Locate the cell with the specified text and output its (X, Y) center coordinate. 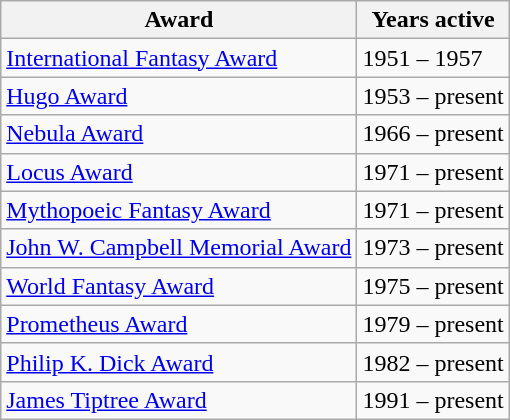
1951 – 1957 (433, 58)
1991 – present (433, 400)
Locus Award (179, 172)
World Fantasy Award (179, 286)
1966 – present (433, 134)
1982 – present (433, 362)
International Fantasy Award (179, 58)
Prometheus Award (179, 324)
John W. Campbell Memorial Award (179, 248)
Award (179, 20)
Philip K. Dick Award (179, 362)
Nebula Award (179, 134)
James Tiptree Award (179, 400)
1953 – present (433, 96)
Hugo Award (179, 96)
1979 – present (433, 324)
1973 – present (433, 248)
1975 – present (433, 286)
Mythopoeic Fantasy Award (179, 210)
Years active (433, 20)
